Locate the cell with the specified text and output its [x, y] center coordinate. 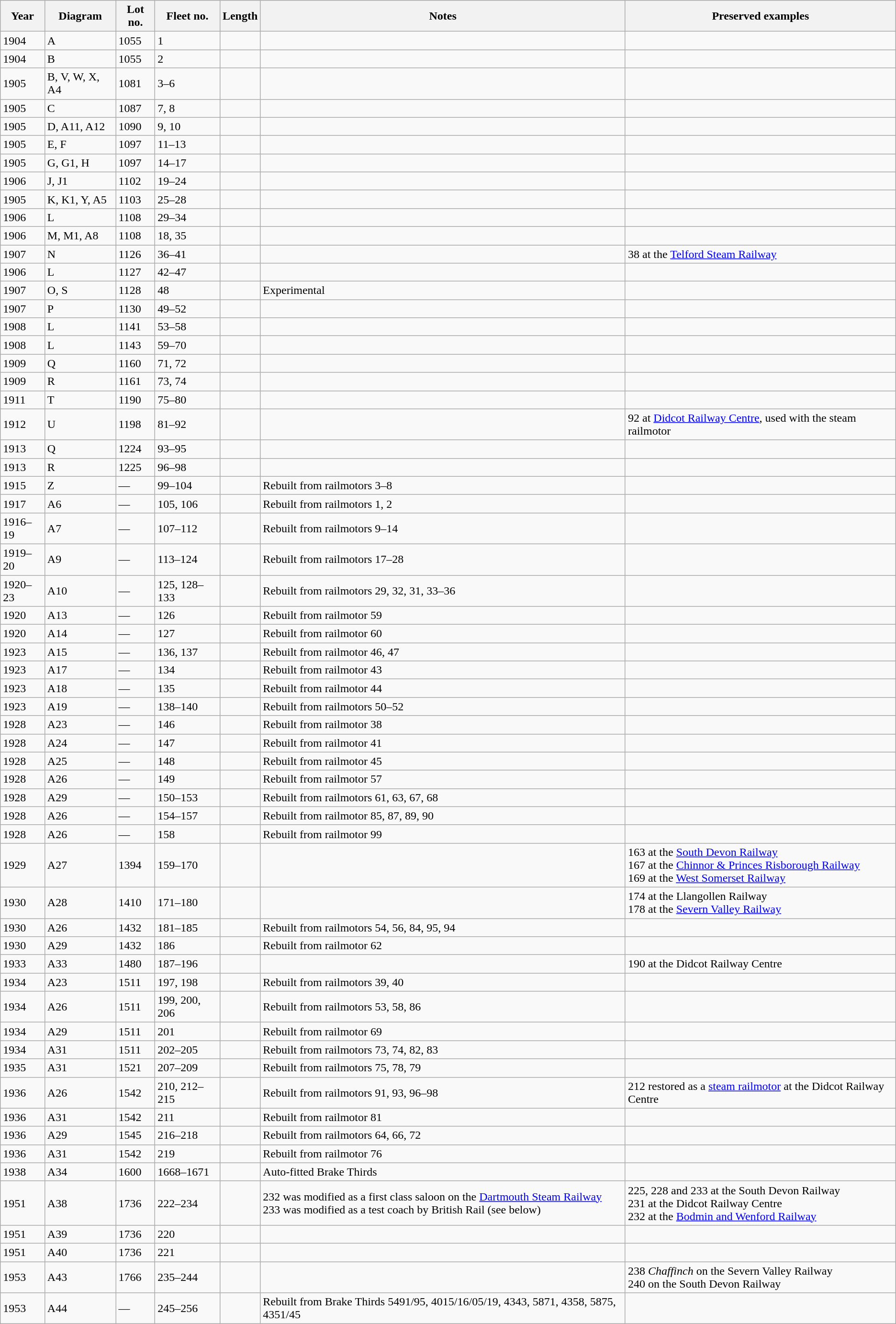
Rebuilt from railmotor 62 [443, 946]
1480 [135, 964]
A18 [80, 688]
Rebuilt from railmotor 57 [443, 779]
N [80, 254]
Experimental [443, 291]
59–70 [188, 345]
134 [188, 670]
A15 [80, 652]
1545 [135, 1135]
E, F [80, 145]
174 at the Llangollen Railway178 at the Severn Valley Railway [760, 903]
1128 [135, 291]
Year [23, 16]
1190 [135, 400]
147 [188, 743]
1938 [23, 1172]
1935 [23, 1068]
9, 10 [188, 126]
113–124 [188, 559]
1160 [135, 363]
Length [240, 16]
238 Chaffinch on the Severn Valley Railway240 on the South Devon Railway [760, 1277]
187–196 [188, 964]
221 [188, 1252]
138–140 [188, 707]
1668–1671 [188, 1172]
107–112 [188, 528]
1130 [135, 309]
159–170 [188, 865]
Rebuilt from railmotor 41 [443, 743]
A27 [80, 865]
Rebuilt from railmotor 59 [443, 616]
1087 [135, 108]
232 was modified as a first class saloon on the Dartmouth Steam Railway233 was modified as a test coach by British Rail (see below) [443, 1203]
1141 [135, 327]
125, 128–133 [188, 591]
A43 [80, 1277]
A38 [80, 1203]
127 [188, 634]
245–256 [188, 1309]
D, A11, A12 [80, 126]
Rebuilt from railmotor 44 [443, 688]
T [80, 400]
Rebuilt from railmotors 29, 32, 31, 33–36 [443, 591]
Auto-fitted Brake Thirds [443, 1172]
A6 [80, 504]
154–157 [188, 816]
1394 [135, 865]
181–185 [188, 927]
Rebuilt from railmotor 46, 47 [443, 652]
A24 [80, 743]
73, 74 [188, 381]
1127 [135, 272]
C [80, 108]
150–153 [188, 797]
Rebuilt from railmotors 75, 78, 79 [443, 1068]
48 [188, 291]
1766 [135, 1277]
219 [188, 1154]
220 [188, 1234]
G, G1, H [80, 163]
2 [188, 59]
25–28 [188, 199]
1919–20 [23, 559]
O, S [80, 291]
1911 [23, 400]
216–218 [188, 1135]
1224 [135, 449]
29–34 [188, 217]
1916–19 [23, 528]
B [80, 59]
A13 [80, 616]
93–95 [188, 449]
1126 [135, 254]
A28 [80, 903]
1143 [135, 345]
171–180 [188, 903]
92 at Didcot Railway Centre, used with the steam railmotor [760, 424]
49–52 [188, 309]
201 [188, 1032]
38 at the Telford Steam Railway [760, 254]
Rebuilt from railmotors 53, 58, 86 [443, 1007]
Rebuilt from railmotors 61, 63, 67, 68 [443, 797]
99–104 [188, 485]
Rebuilt from railmotor 76 [443, 1154]
146 [188, 725]
1912 [23, 424]
190 at the Didcot Railway Centre [760, 964]
135 [188, 688]
210, 212–215 [188, 1092]
Rebuilt from railmotors 91, 93, 96–98 [443, 1092]
3–6 [188, 83]
Rebuilt from Brake Thirds 5491/95, 4015/16/05/19, 4343, 5871, 4358, 5875, 4351/45 [443, 1309]
1103 [135, 199]
148 [188, 761]
A17 [80, 670]
71, 72 [188, 363]
7, 8 [188, 108]
1933 [23, 964]
Rebuilt from railmotor 85, 87, 89, 90 [443, 816]
186 [188, 946]
53–58 [188, 327]
Rebuilt from railmotor 60 [443, 634]
Lot no. [135, 16]
1 [188, 41]
225, 228 and 233 at the South Devon Railway231 at the Didcot Railway Centre232 at the Bodmin and Wenford Railway [760, 1203]
1600 [135, 1172]
1102 [135, 181]
Rebuilt from railmotor 43 [443, 670]
1225 [135, 467]
Rebuilt from railmotor 38 [443, 725]
126 [188, 616]
Rebuilt from railmotors 64, 66, 72 [443, 1135]
1090 [135, 126]
Fleet no. [188, 16]
A39 [80, 1234]
A10 [80, 591]
136, 137 [188, 652]
M, M1, A8 [80, 236]
11–13 [188, 145]
Rebuilt from railmotors 50–52 [443, 707]
1161 [135, 381]
Z [80, 485]
75–80 [188, 400]
199, 200, 206 [188, 1007]
1920–23 [23, 591]
Rebuilt from railmotor 69 [443, 1032]
1521 [135, 1068]
42–47 [188, 272]
Rebuilt from railmotor 45 [443, 761]
J, J1 [80, 181]
105, 106 [188, 504]
1917 [23, 504]
Rebuilt from railmotors 1, 2 [443, 504]
A14 [80, 634]
149 [188, 779]
158 [188, 834]
Preserved examples [760, 16]
222–234 [188, 1203]
1198 [135, 424]
197, 198 [188, 982]
36–41 [188, 254]
1410 [135, 903]
1929 [23, 865]
Rebuilt from railmotors 73, 74, 82, 83 [443, 1050]
212 restored as a steam railmotor at the Didcot Railway Centre [760, 1092]
211 [188, 1117]
A34 [80, 1172]
B, V, W, X, A4 [80, 83]
207–209 [188, 1068]
A33 [80, 964]
14–17 [188, 163]
A19 [80, 707]
18, 35 [188, 236]
Notes [443, 16]
A9 [80, 559]
202–205 [188, 1050]
96–98 [188, 467]
19–24 [188, 181]
A [80, 41]
Diagram [80, 16]
A7 [80, 528]
235–244 [188, 1277]
Rebuilt from railmotors 39, 40 [443, 982]
Rebuilt from railmotors 3–8 [443, 485]
Rebuilt from railmotors 17–28 [443, 559]
Rebuilt from railmotor 99 [443, 834]
81–92 [188, 424]
A40 [80, 1252]
163 at the South Devon Railway167 at the Chinnor & Princes Risborough Railway169 at the West Somerset Railway [760, 865]
1915 [23, 485]
P [80, 309]
Rebuilt from railmotor 81 [443, 1117]
Rebuilt from railmotors 54, 56, 84, 95, 94 [443, 927]
Rebuilt from railmotors 9–14 [443, 528]
A44 [80, 1309]
K, K1, Y, A5 [80, 199]
1081 [135, 83]
U [80, 424]
A25 [80, 761]
